Search for the cell housing the specified text and yield its [x, y] center coordinate. 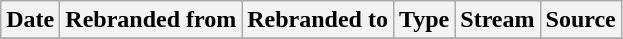
Stream [498, 20]
Rebranded to [318, 20]
Date [30, 20]
Rebranded from [151, 20]
Type [424, 20]
Source [580, 20]
